Identify which cell holds the provided text, then report its (x, y) central coordinate. 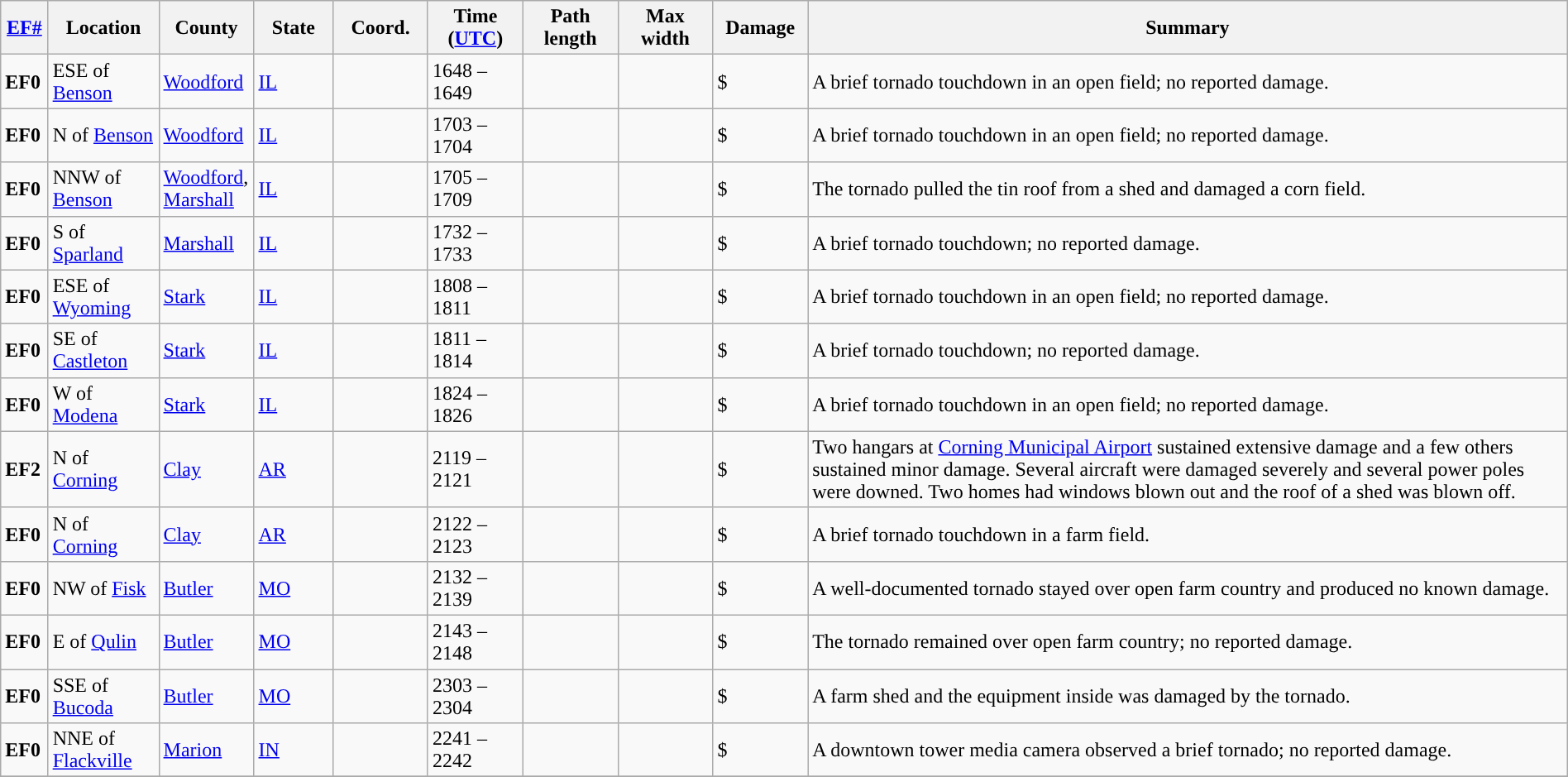
A downtown tower media camera observed a brief tornado; no reported damage. (1188, 750)
1811 – 1814 (475, 351)
SSE of Bucoda (103, 695)
2132 – 2139 (475, 588)
The tornado remained over open farm country; no reported damage. (1188, 642)
A farm shed and the equipment inside was damaged by the tornado. (1188, 695)
ESE of Wyoming (103, 296)
1732 – 1733 (475, 243)
Damage (761, 28)
A brief tornado touchdown in a farm field. (1188, 535)
1703 – 1704 (475, 136)
2303 – 2304 (475, 695)
County (207, 28)
Max width (665, 28)
Marshall (207, 243)
SE of Castleton (103, 351)
1808 – 1811 (475, 296)
1824 – 1826 (475, 404)
A well-documented tornado stayed over open farm country and produced no known damage. (1188, 588)
IN (294, 750)
NNW of Benson (103, 189)
EF# (25, 28)
ESE of Benson (103, 81)
Time (UTC) (475, 28)
State (294, 28)
Woodford, Marshall (207, 189)
1705 – 1709 (475, 189)
E of Qulin (103, 642)
Path length (571, 28)
NNE of Flackville (103, 750)
N of Benson (103, 136)
Summary (1188, 28)
2122 – 2123 (475, 535)
NW of Fisk (103, 588)
2241 – 2242 (475, 750)
Coord. (380, 28)
2143 – 2148 (475, 642)
Location (103, 28)
1648 – 1649 (475, 81)
2119 – 2121 (475, 469)
Marion (207, 750)
The tornado pulled the tin roof from a shed and damaged a corn field. (1188, 189)
S of Sparland (103, 243)
W of Modena (103, 404)
EF2 (25, 469)
